Detect which cell encompasses the target text, then output its (x, y) center coordinate. 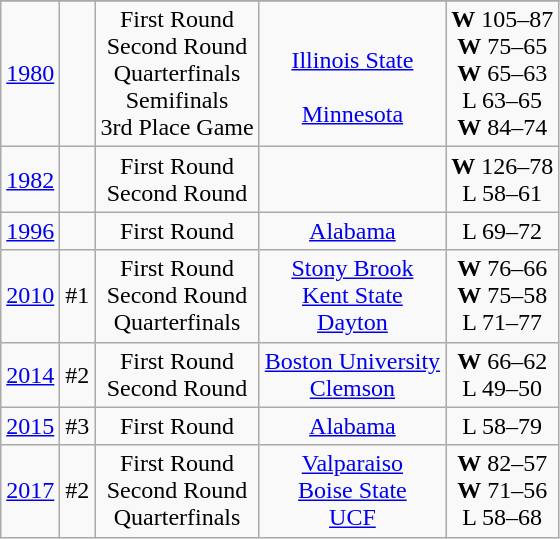
L 58–79 (502, 426)
W 105–87W 75–65W 65–63L 63–65W 84–74 (502, 74)
1996 (30, 231)
#3 (78, 426)
2010 (30, 296)
Boston UniversityClemson (352, 374)
W 82–57W 71–56L 58–68 (502, 491)
First RoundSecond RoundQuarterfinalsSemifinals3rd Place Game (177, 74)
W 126–78L 58–61 (502, 180)
#1 (78, 296)
W 66–62L 49–50 (502, 374)
1980 (30, 74)
Illinois StateMinnesota (352, 74)
ValparaisoBoise StateUCF (352, 491)
L 69–72 (502, 231)
2015 (30, 426)
Stony BrookKent StateDayton (352, 296)
2017 (30, 491)
2014 (30, 374)
1982 (30, 180)
W 76–66W 75–58L 71–77 (502, 296)
